Identify which cell holds the provided text, then report its (x, y) central coordinate. 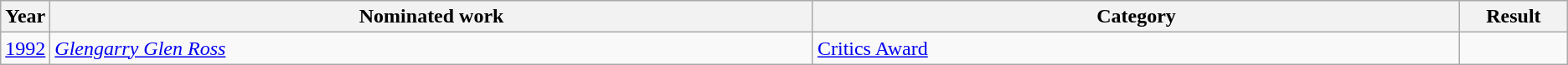
Category (1136, 17)
Glengarry Glen Ross (432, 48)
Critics Award (1136, 48)
Nominated work (432, 17)
Result (1514, 17)
1992 (25, 48)
Year (25, 17)
